Return [x, y] of the center of cell containing provided text 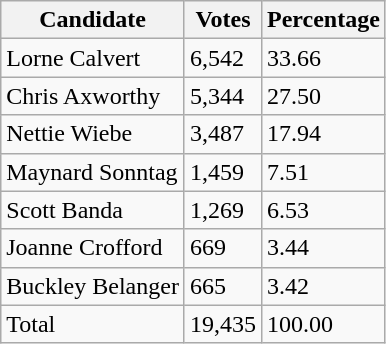
3,487 [222, 134]
17.94 [323, 134]
27.50 [323, 96]
Chris Axworthy [93, 96]
Maynard Sonntag [93, 172]
Percentage [323, 20]
Joanne Crofford [93, 248]
100.00 [323, 324]
1,459 [222, 172]
19,435 [222, 324]
7.51 [323, 172]
3.42 [323, 286]
Total [93, 324]
33.66 [323, 58]
Scott Banda [93, 210]
6.53 [323, 210]
5,344 [222, 96]
Nettie Wiebe [93, 134]
669 [222, 248]
3.44 [323, 248]
6,542 [222, 58]
Buckley Belanger [93, 286]
Lorne Calvert [93, 58]
1,269 [222, 210]
Votes [222, 20]
665 [222, 286]
Candidate [93, 20]
